Detect which cell encompasses the target text, then output its (X, Y) center coordinate. 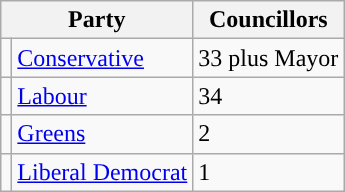
Greens (102, 134)
Liberal Democrat (102, 172)
Party (97, 20)
33 plus Mayor (268, 58)
Councillors (268, 20)
Conservative (102, 58)
1 (268, 172)
34 (268, 96)
Labour (102, 96)
2 (268, 134)
